Provide the [X, Y] coordinate of the cell's center where the given text is located.  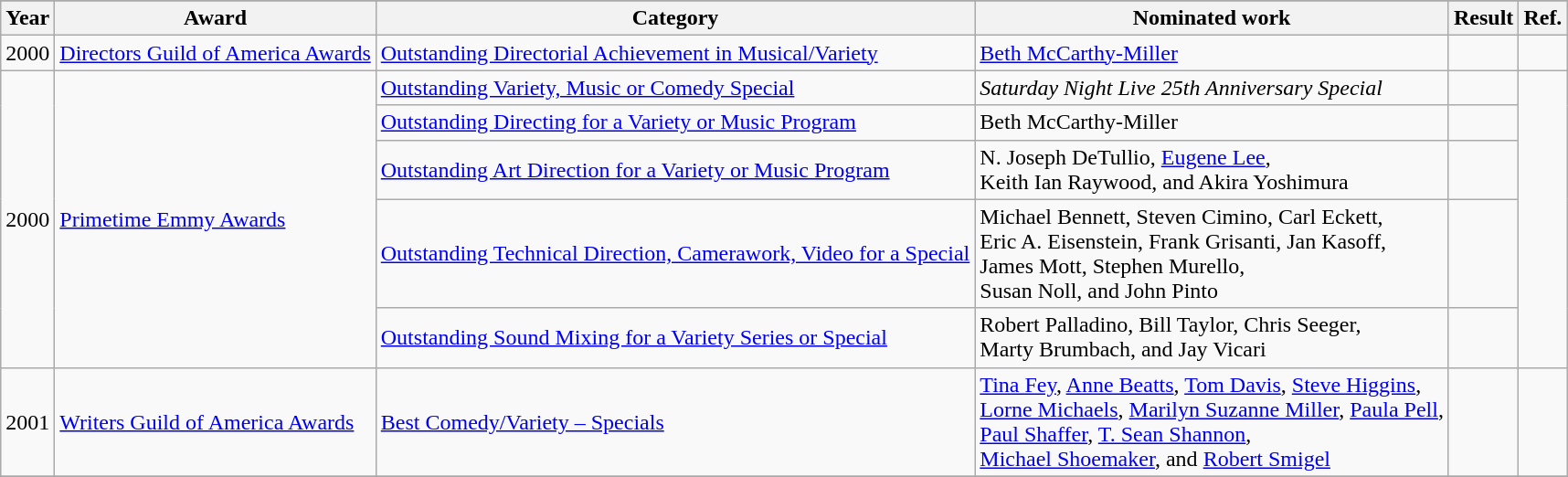
Nominated work [1212, 18]
Robert Palladino, Bill Taylor, Chris Seeger, Marty Brumbach, and Jay Vicari [1212, 338]
Outstanding Variety, Music or Comedy Special [675, 88]
Outstanding Directorial Achievement in Musical/Variety [675, 53]
Writers Guild of America Awards [216, 422]
Directors Guild of America Awards [216, 53]
N. Joseph DeTullio, Eugene Lee, Keith Ian Raywood, and Akira Yoshimura [1212, 170]
Saturday Night Live 25th Anniversary Special [1212, 88]
Primetime Emmy Awards [216, 219]
Outstanding Art Direction for a Variety or Music Program [675, 170]
Best Comedy/Variety – Specials [675, 422]
Outstanding Technical Direction, Camerawork, Video for a Special [675, 254]
2001 [27, 422]
Year [27, 18]
Category [675, 18]
Award [216, 18]
Ref. [1542, 18]
Outstanding Directing for a Variety or Music Program [675, 122]
Michael Bennett, Steven Cimino, Carl Eckett, Eric A. Eisenstein, Frank Grisanti, Jan Kasoff, James Mott, Stephen Murello, Susan Noll, and John Pinto [1212, 254]
Outstanding Sound Mixing for a Variety Series or Special [675, 338]
Result [1483, 18]
